Detect which cell encompasses the target text, then output its [X, Y] center coordinate. 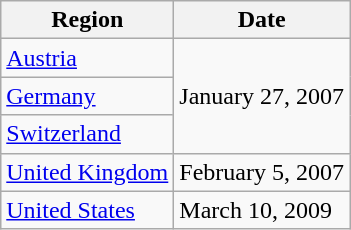
January 27, 2007 [262, 96]
Date [262, 20]
March 10, 2009 [262, 210]
Austria [88, 58]
United Kingdom [88, 172]
Region [88, 20]
United States [88, 210]
Germany [88, 96]
Switzerland [88, 134]
February 5, 2007 [262, 172]
